Return the [X, Y] coordinate for the center point of the cell that contains the specified text.  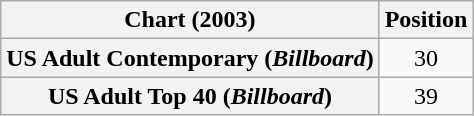
30 [426, 58]
39 [426, 96]
Chart (2003) [190, 20]
Position [426, 20]
US Adult Top 40 (Billboard) [190, 96]
US Adult Contemporary (Billboard) [190, 58]
